Scan for the cell matching the given text and deliver its (x, y) coordinate at center. 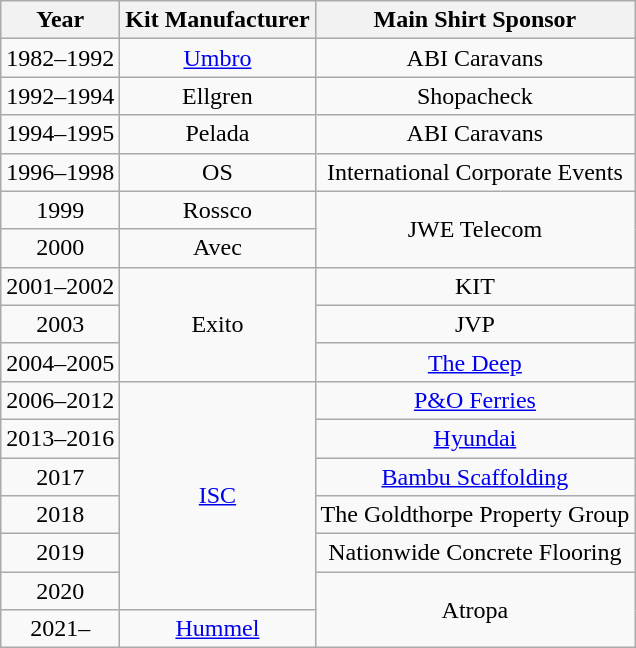
1992–1994 (60, 96)
Umbro (218, 58)
Exito (218, 324)
2020 (60, 591)
International Corporate Events (475, 172)
Hyundai (475, 438)
ISC (218, 495)
Pelada (218, 134)
JWE Telecom (475, 229)
JVP (475, 324)
OS (218, 172)
2000 (60, 248)
Atropa (475, 610)
2018 (60, 515)
Avec (218, 248)
2019 (60, 553)
KIT (475, 286)
Shopacheck (475, 96)
Year (60, 20)
2004–2005 (60, 362)
2021– (60, 629)
The Deep (475, 362)
2013–2016 (60, 438)
2006–2012 (60, 400)
Ellgren (218, 96)
Bambu Scaffolding (475, 477)
Kit Manufacturer (218, 20)
Nationwide Concrete Flooring (475, 553)
2017 (60, 477)
The Goldthorpe Property Group (475, 515)
Rossco (218, 210)
Hummel (218, 629)
Main Shirt Sponsor (475, 20)
2003 (60, 324)
1994–1995 (60, 134)
P&O Ferries (475, 400)
1999 (60, 210)
1982–1992 (60, 58)
1996–1998 (60, 172)
2001–2002 (60, 286)
